Determine the [x, y] coordinate at the center of the cell enclosing the given text.  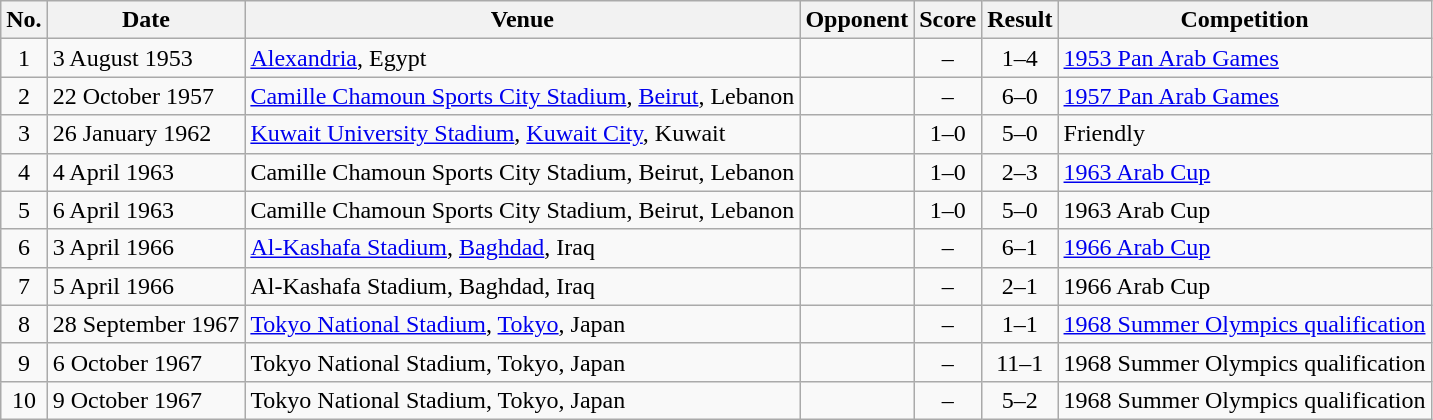
5 [24, 210]
6–0 [1020, 96]
Score [948, 20]
5 April 1966 [146, 286]
11–1 [1020, 362]
1957 Pan Arab Games [1244, 96]
Opponent [857, 20]
9 [24, 362]
3 August 1953 [146, 58]
9 October 1967 [146, 400]
26 January 1962 [146, 134]
7 [24, 286]
Competition [1244, 20]
2–1 [1020, 286]
Friendly [1244, 134]
No. [24, 20]
2–3 [1020, 172]
3 [24, 134]
6 [24, 248]
1–4 [1020, 58]
6 October 1967 [146, 362]
22 October 1957 [146, 96]
Alexandria, Egypt [522, 58]
28 September 1967 [146, 324]
Venue [522, 20]
6 April 1963 [146, 210]
8 [24, 324]
3 April 1966 [146, 248]
Kuwait University Stadium, Kuwait City, Kuwait [522, 134]
4 April 1963 [146, 172]
10 [24, 400]
1953 Pan Arab Games [1244, 58]
5–2 [1020, 400]
Result [1020, 20]
6–1 [1020, 248]
1–1 [1020, 324]
2 [24, 96]
4 [24, 172]
Date [146, 20]
1 [24, 58]
